Return the (x, y) coordinate for the center point of the cell that contains the specified text.  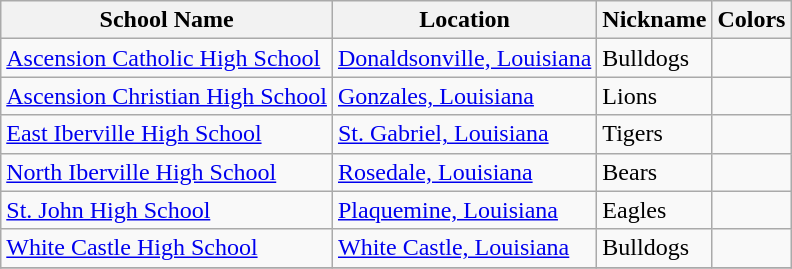
Bears (654, 172)
Plaquemine, Louisiana (464, 210)
Lions (654, 96)
St. John High School (167, 210)
White Castle High School (167, 248)
Rosedale, Louisiana (464, 172)
Donaldsonville, Louisiana (464, 58)
St. Gabriel, Louisiana (464, 134)
White Castle, Louisiana (464, 248)
School Name (167, 20)
Gonzales, Louisiana (464, 96)
North Iberville High School (167, 172)
East Iberville High School (167, 134)
Nickname (654, 20)
Eagles (654, 210)
Location (464, 20)
Ascension Christian High School (167, 96)
Ascension Catholic High School (167, 58)
Colors (752, 20)
Tigers (654, 134)
